For the text-containing cell, return its midpoint in (X, Y) coordinate format. 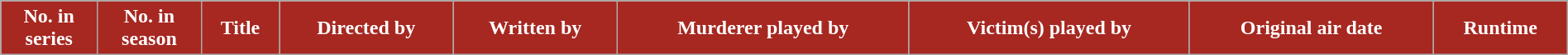
Murderer played by (763, 28)
Runtime (1500, 28)
No. inseries (50, 28)
Written by (536, 28)
Victim(s) played by (1049, 28)
Original air date (1312, 28)
Title (240, 28)
Directed by (366, 28)
No. inseason (150, 28)
